Extract the [X, Y] coordinate from the center of the cell holding the provided text.  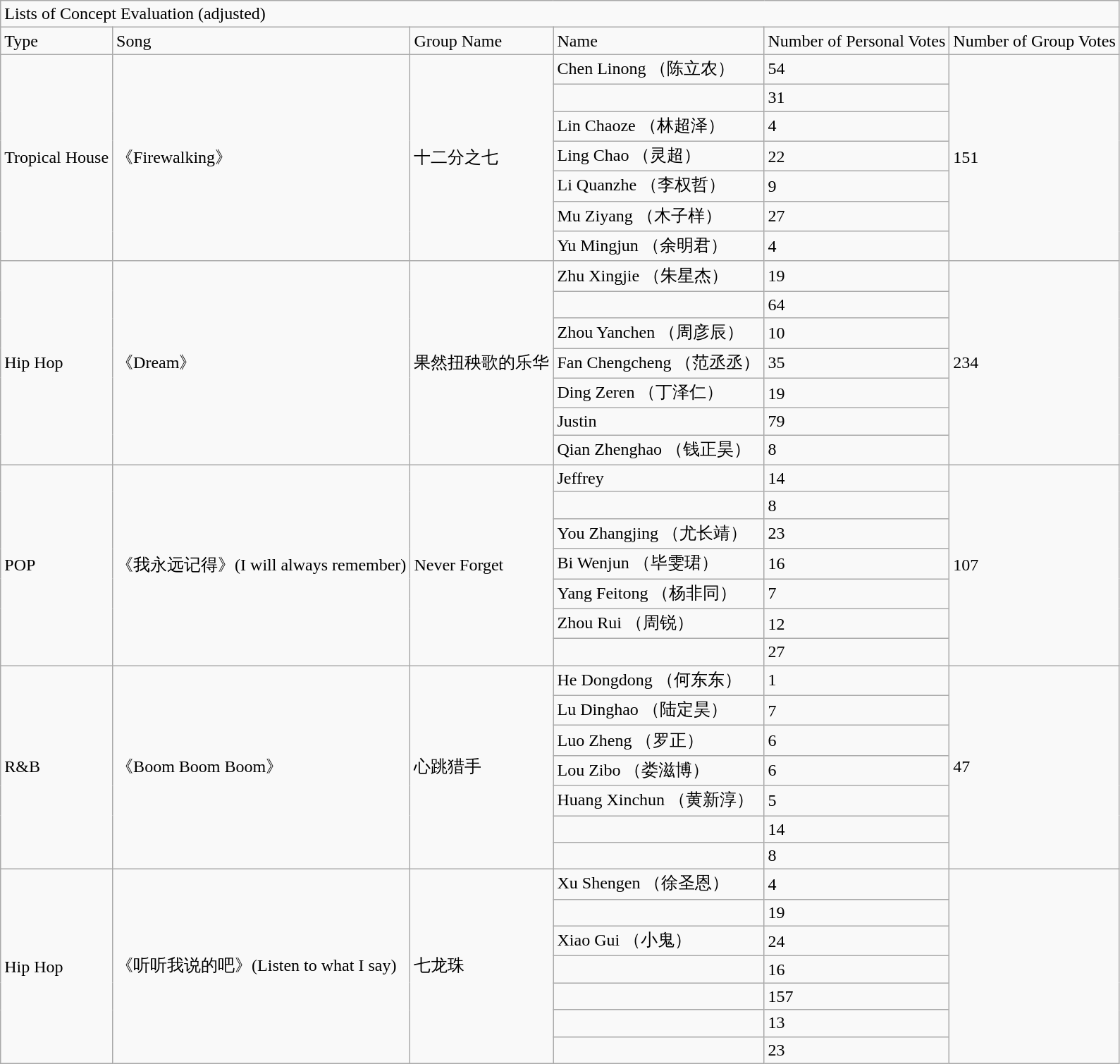
Yu Mingjun （余明君） [658, 247]
10 [857, 333]
Name [658, 41]
Lou Zibo （娄滋博） [658, 770]
Group Name [482, 41]
七龙珠 [482, 966]
Yang Feitong （杨非同） [658, 594]
Lin Chaoze （林超泽） [658, 127]
Never Forget [482, 565]
Zhou Rui （周锐） [658, 623]
《Firewalking》 [261, 158]
5 [857, 801]
《听听我说的吧》(Listen to what I say) [261, 966]
79 [857, 422]
Fan Chengcheng （范丞丞） [658, 364]
《我永远记得》(I will always remember) [261, 565]
Zhou Yanchen （周彦辰） [658, 333]
Number of Personal Votes [857, 41]
24 [857, 941]
Ding Zeren （丁泽仁） [658, 393]
Luo Zheng （罗正） [658, 740]
151 [1035, 158]
54 [857, 69]
157 [857, 996]
Mu Ziyang （木子样） [658, 216]
Tropical House [56, 158]
22 [857, 157]
Huang Xinchun （黄新淳） [658, 801]
31 [857, 97]
234 [1035, 362]
Jeffrey [658, 478]
《Dream》 [261, 362]
Number of Group Votes [1035, 41]
Ling Chao （灵超） [658, 157]
Lists of Concept Evaluation (adjusted) [560, 14]
64 [857, 305]
13 [857, 1023]
R&B [56, 767]
Xiao Gui （小鬼） [658, 941]
Lu Dinghao （陆定昊） [658, 711]
心跳猎手 [482, 767]
Song [261, 41]
Bi Wenjun （毕雯珺） [658, 564]
Chen Linong （陈立农） [658, 69]
12 [857, 623]
Qian Zhenghao （钱正昊） [658, 450]
Li Quanzhe （李权哲） [658, 186]
47 [1035, 767]
35 [857, 364]
1 [857, 681]
POP [56, 565]
十二分之七 [482, 158]
Type [56, 41]
You Zhangjing （尤长靖） [658, 533]
Xu Shengen （徐圣恩） [658, 884]
Justin [658, 422]
《Boom Boom Boom》 [261, 767]
107 [1035, 565]
Zhu Xingjie （朱星杰） [658, 276]
果然扭秧歌的乐华 [482, 362]
9 [857, 186]
He Dongdong （何东东） [658, 681]
